Identify which cell holds the provided text, then report its (X, Y) central coordinate. 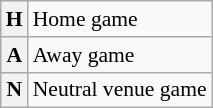
Neutral venue game (120, 90)
A (14, 55)
H (14, 19)
N (14, 90)
Home game (120, 19)
Away game (120, 55)
